Identify which cell holds the provided text, then report its [X, Y] central coordinate. 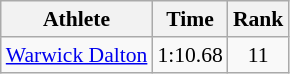
Warwick Dalton [77, 55]
1:10.68 [190, 55]
Athlete [77, 19]
Time [190, 19]
Rank [258, 19]
11 [258, 55]
